For the text-containing cell, return its midpoint in (X, Y) coordinate format. 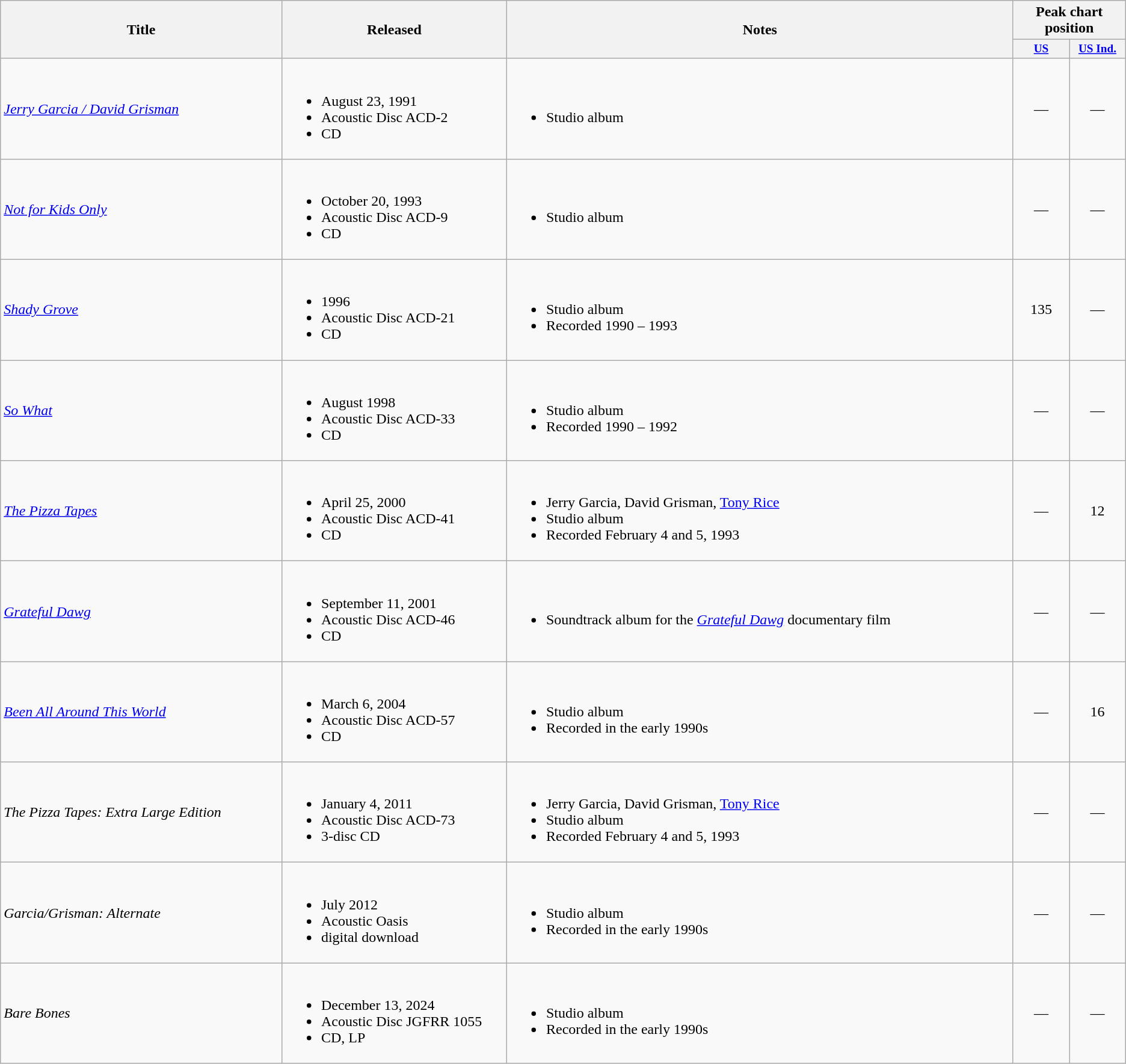
The Pizza Tapes: Extra Large Edition (141, 812)
Studio albumRecorded 1990 – 1992 (760, 410)
Shady Grove (141, 310)
March 6, 2004Acoustic Disc ACD-57CD (394, 712)
Released (394, 30)
Garcia/Grisman: Alternate (141, 913)
Jerry Garcia / David Grisman (141, 108)
US (1041, 49)
Notes (760, 30)
The Pizza Tapes (141, 511)
So What (141, 410)
October 20, 1993Acoustic Disc ACD-9CD (394, 209)
Not for Kids Only (141, 209)
135 (1041, 310)
July 2012Acoustic Oasisdigital download (394, 913)
Title (141, 30)
Soundtrack album for the Grateful Dawg documentary film (760, 611)
16 (1098, 712)
September 11, 2001Acoustic Disc ACD-46CD (394, 611)
Grateful Dawg (141, 611)
January 4, 2011Acoustic Disc ACD-733-disc CD (394, 812)
December 13, 2024Acoustic Disc JGFRR 1055CD, LP (394, 1013)
Peak chart position (1069, 20)
Studio albumRecorded 1990 – 1993 (760, 310)
August 23, 1991Acoustic Disc ACD-2CD (394, 108)
April 25, 2000Acoustic Disc ACD-41CD (394, 511)
1996Acoustic Disc ACD-21CD (394, 310)
Bare Bones (141, 1013)
Been All Around This World (141, 712)
US Ind. (1098, 49)
12 (1098, 511)
August 1998Acoustic Disc ACD-33CD (394, 410)
